Pinpoint the cell where the given text exists, returning its [x, y] midpoint coordinate. 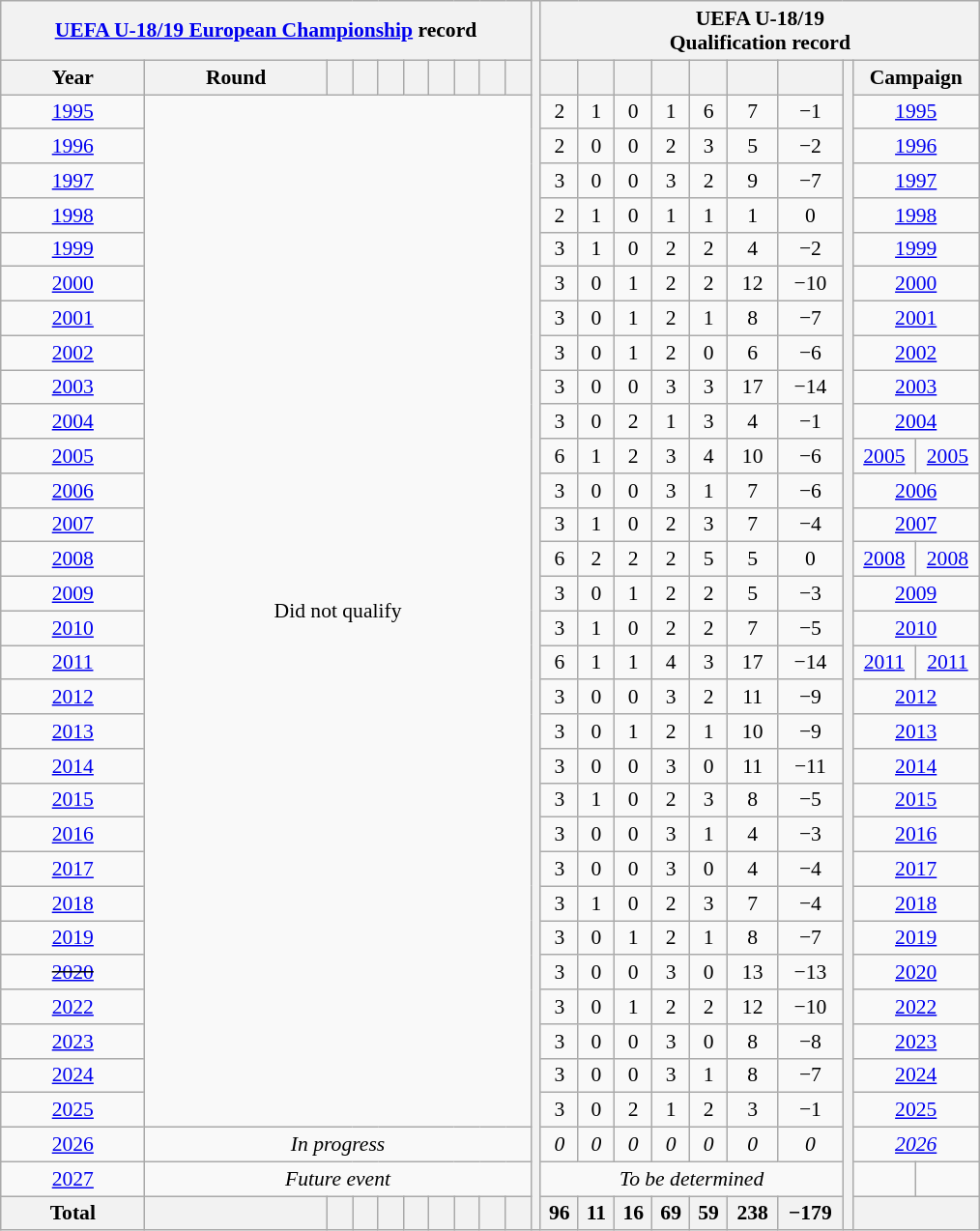
Round [236, 77]
UEFA U-18/19Qualification record [760, 31]
Future event [338, 1179]
238 [753, 1214]
Year [73, 77]
Total [73, 1214]
96 [559, 1214]
UEFA U-18/19 European Championship record [266, 31]
2027 [73, 1179]
−11 [810, 766]
−179 [810, 1214]
9 [753, 181]
Campaign [916, 77]
69 [671, 1214]
In progress [338, 1145]
Did not qualify [338, 611]
59 [709, 1214]
−8 [810, 1042]
−13 [810, 973]
13 [753, 973]
To be determined [692, 1179]
16 [634, 1214]
